From the cell containing the given text, extract its center point as (X, Y) coordinate. 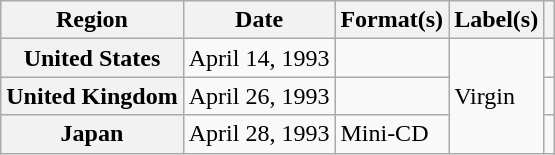
Label(s) (496, 20)
United Kingdom (92, 96)
United States (92, 58)
April 26, 1993 (259, 96)
Region (92, 20)
April 14, 1993 (259, 58)
Format(s) (392, 20)
Japan (92, 134)
Virgin (496, 96)
Mini-CD (392, 134)
Date (259, 20)
April 28, 1993 (259, 134)
